Capture the cell that displays the provided text and extract its (x, y) central coordinate. 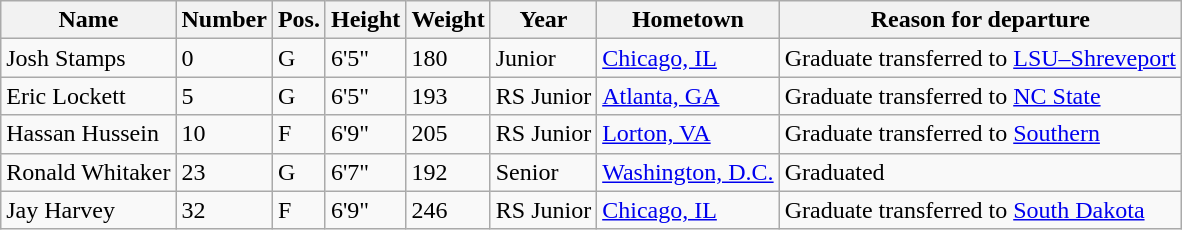
Graduate transferred to Southern (980, 134)
5 (224, 96)
Lorton, VA (688, 134)
Graduate transferred to NC State (980, 96)
Junior (543, 58)
Washington, D.C. (688, 172)
Atlanta, GA (688, 96)
Pos. (298, 20)
Name (88, 20)
Hassan Hussein (88, 134)
6'7" (365, 172)
10 (224, 134)
192 (448, 172)
0 (224, 58)
Graduate transferred to South Dakota (980, 210)
Weight (448, 20)
Josh Stamps (88, 58)
32 (224, 210)
Eric Lockett (88, 96)
Senior (543, 172)
Hometown (688, 20)
193 (448, 96)
Reason for departure (980, 20)
Number (224, 20)
180 (448, 58)
Graduate transferred to LSU–Shreveport (980, 58)
Ronald Whitaker (88, 172)
Jay Harvey (88, 210)
205 (448, 134)
246 (448, 210)
Graduated (980, 172)
Height (365, 20)
23 (224, 172)
Year (543, 20)
